Extract the [X, Y] coordinate from the center of the cell holding the provided text.  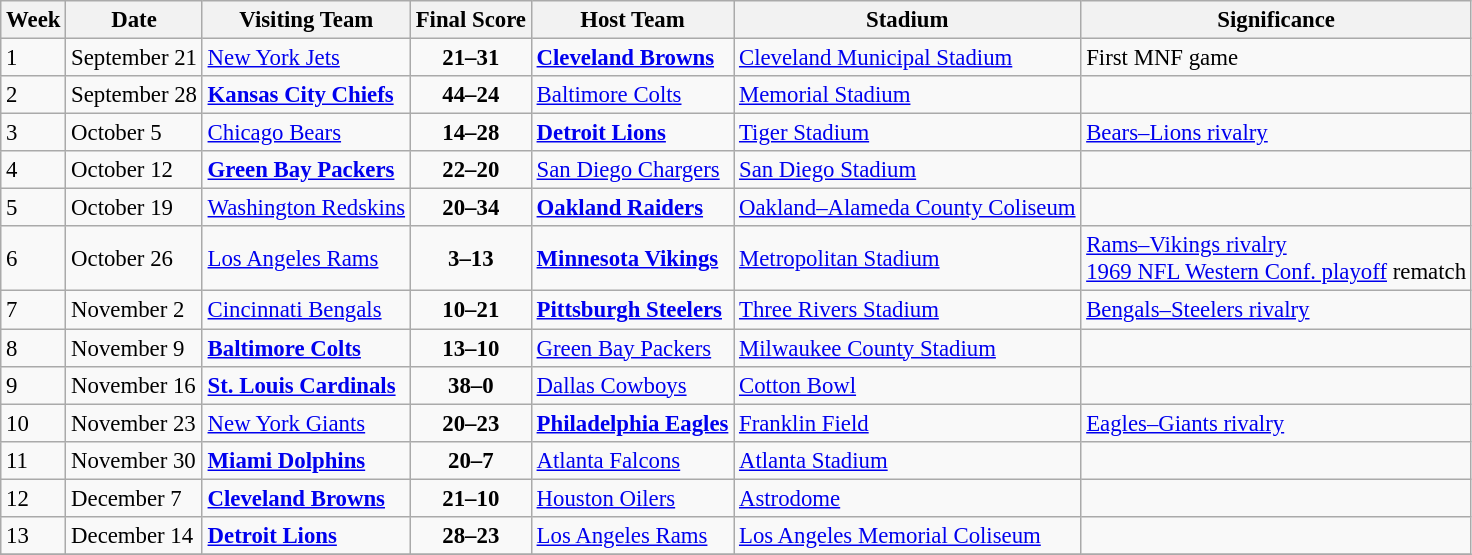
October 19 [134, 208]
Tiger Stadium [908, 133]
10 [34, 423]
8 [34, 348]
3 [34, 133]
10–21 [470, 310]
November 9 [134, 348]
Final Score [470, 20]
November 2 [134, 310]
Miami Dolphins [306, 460]
Houston Oilers [632, 498]
11 [34, 460]
21–31 [470, 58]
October 26 [134, 258]
October 12 [134, 170]
Franklin Field [908, 423]
Minnesota Vikings [632, 258]
20–34 [470, 208]
September 28 [134, 95]
San Diego Stadium [908, 170]
Washington Redskins [306, 208]
Atlanta Stadium [908, 460]
Date [134, 20]
Visiting Team [306, 20]
First MNF game [1276, 58]
Milwaukee County Stadium [908, 348]
Metropolitan Stadium [908, 258]
September 21 [134, 58]
December 7 [134, 498]
Astrodome [908, 498]
13–10 [470, 348]
6 [34, 258]
38–0 [470, 385]
Week [34, 20]
Stadium [908, 20]
Philadelphia Eagles [632, 423]
November 30 [134, 460]
Atlanta Falcons [632, 460]
Rams–Vikings rivalry1969 NFL Western Conf. playoff rematch [1276, 258]
New York Giants [306, 423]
Three Rivers Stadium [908, 310]
20–7 [470, 460]
New York Jets [306, 58]
3–13 [470, 258]
13 [34, 536]
4 [34, 170]
October 5 [134, 133]
7 [34, 310]
San Diego Chargers [632, 170]
Bears–Lions rivalry [1276, 133]
Cleveland Municipal Stadium [908, 58]
22–20 [470, 170]
December 14 [134, 536]
44–24 [470, 95]
Kansas City Chiefs [306, 95]
Eagles–Giants rivalry [1276, 423]
Cincinnati Bengals [306, 310]
Chicago Bears [306, 133]
Pittsburgh Steelers [632, 310]
28–23 [470, 536]
1 [34, 58]
Host Team [632, 20]
Cotton Bowl [908, 385]
5 [34, 208]
2 [34, 95]
12 [34, 498]
Oakland–Alameda County Coliseum [908, 208]
Bengals–Steelers rivalry [1276, 310]
St. Louis Cardinals [306, 385]
Los Angeles Memorial Coliseum [908, 536]
9 [34, 385]
Significance [1276, 20]
November 23 [134, 423]
Memorial Stadium [908, 95]
Dallas Cowboys [632, 385]
21–10 [470, 498]
20–23 [470, 423]
November 16 [134, 385]
Oakland Raiders [632, 208]
14–28 [470, 133]
